For the text-containing cell, return its midpoint in (x, y) coordinate format. 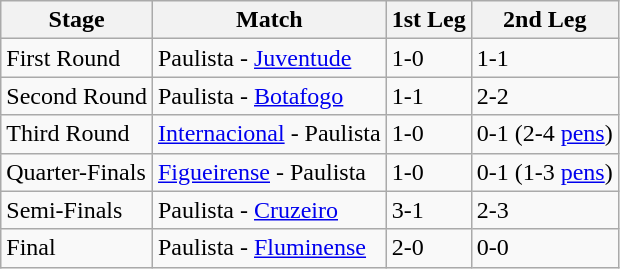
Figueirense - Paulista (269, 172)
2nd Leg (544, 20)
1st Leg (428, 20)
Internacional - Paulista (269, 134)
Paulista - Cruzeiro (269, 210)
Stage (77, 20)
Paulista - Fluminense (269, 248)
Paulista - Botafogo (269, 96)
0-1 (2-4 pens) (544, 134)
3-1 (428, 210)
Second Round (77, 96)
0-1 (1-3 pens) (544, 172)
2-3 (544, 210)
Match (269, 20)
Final (77, 248)
First Round (77, 58)
2-0 (428, 248)
Quarter-Finals (77, 172)
2-2 (544, 96)
Third Round (77, 134)
0-0 (544, 248)
Semi-Finals (77, 210)
Paulista - Juventude (269, 58)
